Extract the [X, Y] coordinate from the center of the cell holding the provided text.  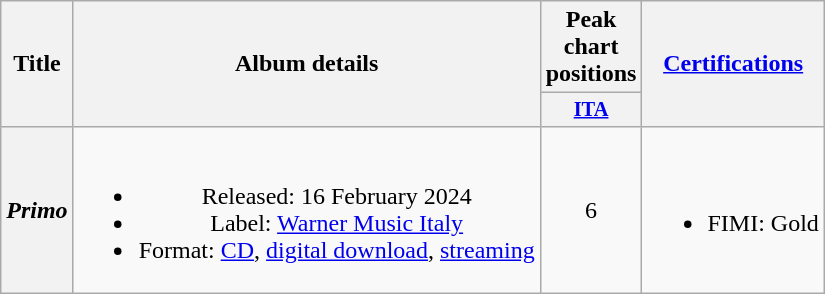
Certifications [733, 64]
Released: 16 February 2024Label: Warner Music ItalyFormat: CD, digital download, streaming [306, 210]
FIMI: Gold [733, 210]
ITA [591, 110]
Title [37, 64]
6 [591, 210]
Primo [37, 210]
Peak chart positions [591, 47]
Album details [306, 64]
